Scan for the cell matching the given text and deliver its (X, Y) coordinate at center. 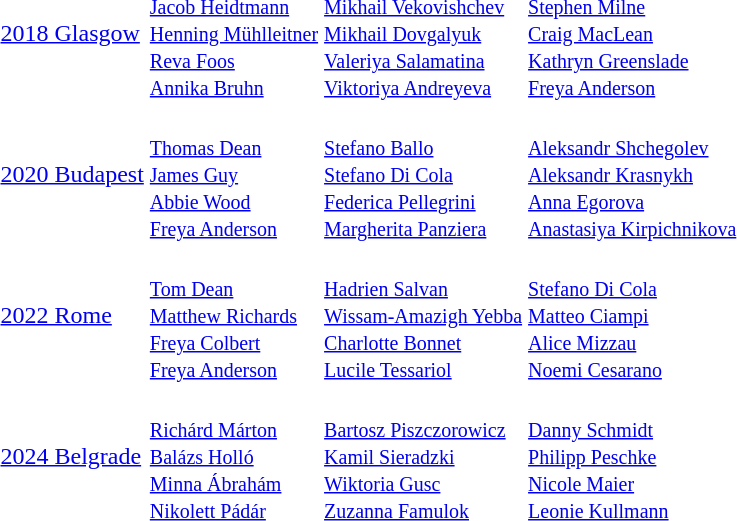
Thomas DeanJames GuyAbbie WoodFreya Anderson (234, 174)
Stefano BalloStefano Di ColaFederica PellegriniMargherita Panziera (424, 174)
Hadrien SalvanWissam-Amazigh YebbaCharlotte BonnetLucile Tessariol (424, 315)
Tom DeanMatthew RichardsFreya ColbertFreya Anderson (234, 315)
